Search for the cell housing the specified text and yield its (X, Y) center coordinate. 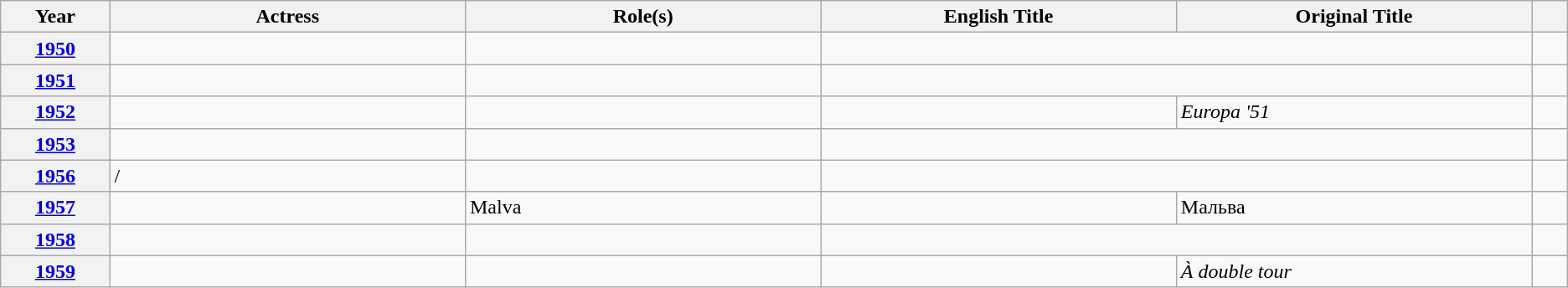
1958 (55, 239)
Actress (287, 17)
Year (55, 17)
Europa '51 (1354, 112)
À double tour (1354, 271)
1953 (55, 144)
1950 (55, 49)
1957 (55, 208)
1952 (55, 112)
English Title (998, 17)
Role(s) (642, 17)
Мальва (1354, 208)
Malva (642, 208)
1959 (55, 271)
/ (287, 176)
1951 (55, 80)
1956 (55, 176)
Original Title (1354, 17)
